Locate the cell with the specified text and output its [x, y] center coordinate. 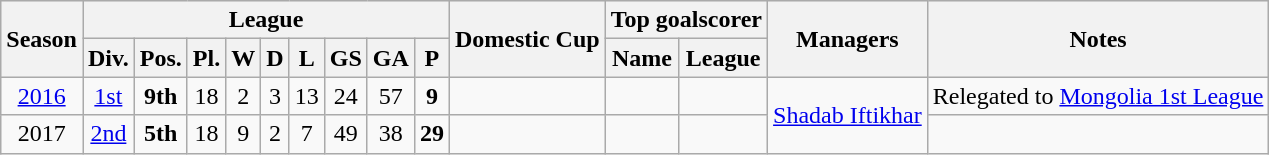
Pl. [206, 58]
Notes [1098, 39]
GA [390, 58]
7 [306, 134]
Shadab Iftikhar [848, 115]
L [306, 58]
2nd [108, 134]
Relegated to Mongolia 1st League [1098, 96]
Div. [108, 58]
9th [160, 96]
Pos. [160, 58]
Domestic Cup [527, 39]
1st [108, 96]
Name [642, 58]
GS [346, 58]
Season [42, 39]
3 [275, 96]
38 [390, 134]
Top goalscorer [686, 20]
5th [160, 134]
P [432, 58]
57 [390, 96]
13 [306, 96]
2017 [42, 134]
24 [346, 96]
D [275, 58]
Managers [848, 39]
2016 [42, 96]
W [244, 58]
29 [432, 134]
49 [346, 134]
